Find where the given text appears and provide that cell's center as (X, Y) coordinate. 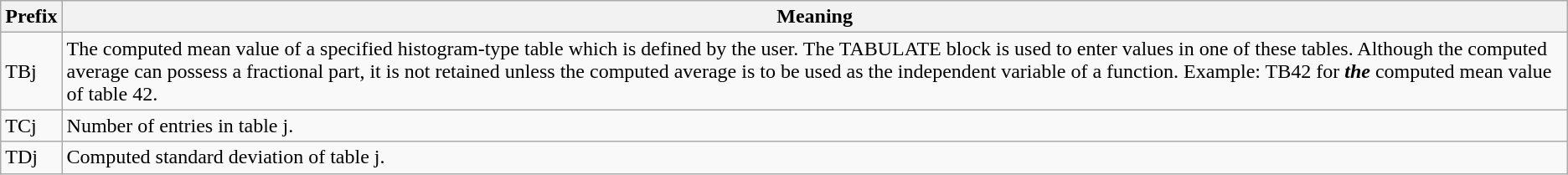
Meaning (814, 17)
TDj (32, 157)
TBj (32, 71)
Computed standard deviation of table j. (814, 157)
Number of entries in table j. (814, 126)
TCj (32, 126)
Prefix (32, 17)
